Identify which cell holds the provided text, then report its [X, Y] central coordinate. 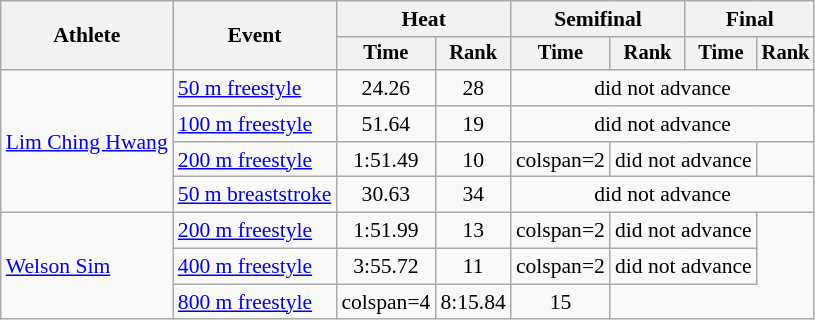
colspan=4 [386, 302]
50 m freestyle [255, 88]
24.26 [386, 88]
8:15.84 [472, 302]
Lim Ching Hwang [87, 141]
34 [472, 195]
Welson Sim [87, 266]
30.63 [386, 195]
800 m freestyle [255, 302]
400 m freestyle [255, 267]
Final [750, 19]
Event [255, 36]
1:51.49 [386, 160]
51.64 [386, 124]
1:51.99 [386, 231]
13 [472, 231]
11 [472, 267]
28 [472, 88]
Semifinal [598, 19]
10 [472, 160]
Heat [424, 19]
19 [472, 124]
15 [560, 302]
100 m freestyle [255, 124]
50 m breaststroke [255, 195]
Athlete [87, 36]
3:55.72 [386, 267]
